Return [x, y] of the center of cell containing provided text 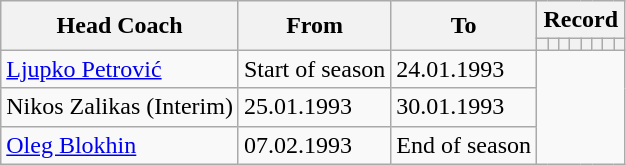
End of season [464, 145]
Record [581, 20]
Ljupko Petrović [120, 69]
Nikos Zalikas (Interim) [120, 107]
24.01.1993 [464, 69]
Start of season [314, 69]
07.02.1993 [314, 145]
From [314, 26]
Head Coach [120, 26]
To [464, 26]
30.01.1993 [464, 107]
25.01.1993 [314, 107]
Oleg Blokhin [120, 145]
